Scan for the cell matching the given text and deliver its (X, Y) coordinate at center. 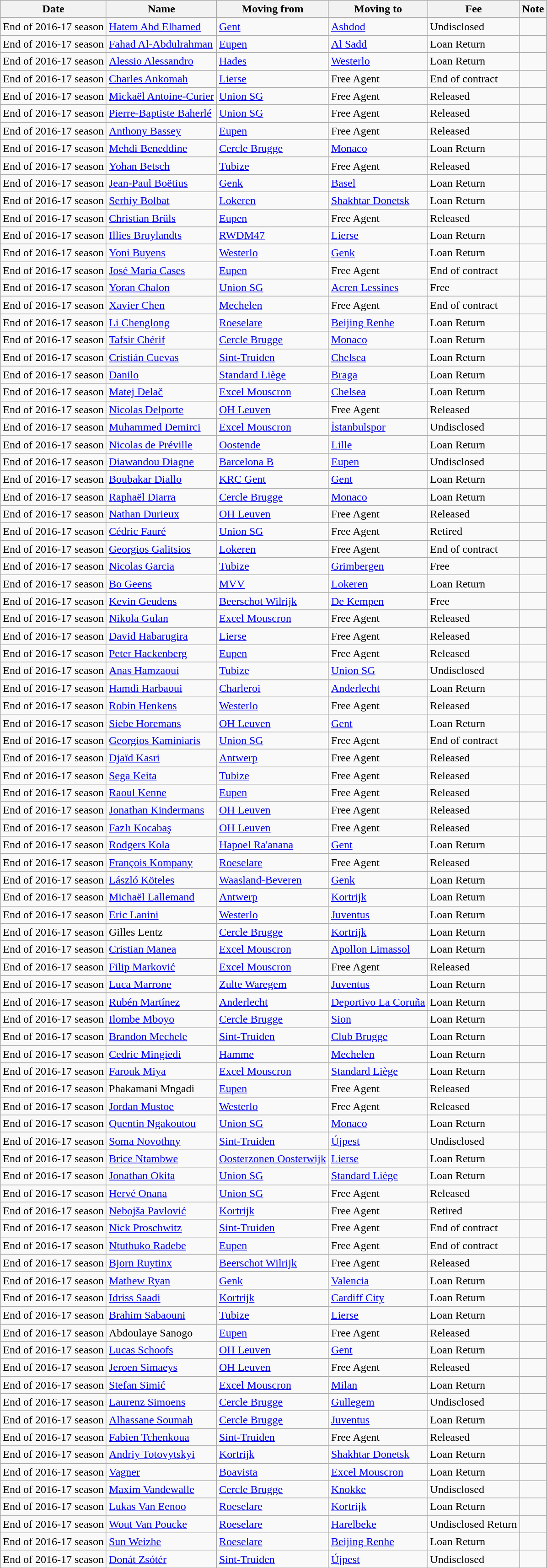
Yoni Buyens (161, 253)
Nick Proschwitz (161, 1228)
Rodgers Kola (161, 845)
Serhiy Bolbat (161, 200)
Sion (378, 1019)
Tafsir Chérif (161, 340)
Rubén Martínez (161, 1002)
Abdoulaye Sanogo (161, 1333)
Hatem Abd Elhamed (161, 27)
Lucas Schoofs (161, 1350)
RWDM47 (273, 236)
Charles Ankomah (161, 79)
Christian Brüls (161, 218)
Filip Marković (161, 967)
Brahim Sabaouni (161, 1315)
Fazlı Kocabaş (161, 828)
Wout Van Poucke (161, 1524)
Cédric Fauré (161, 532)
Gullegem (378, 1402)
Sega Keita (161, 776)
Jeroen Simaeys (161, 1368)
Date (54, 9)
Charleroi (273, 688)
Maxim Vandewalle (161, 1489)
Note (533, 9)
Nicolas de Préville (161, 444)
Vagner (161, 1472)
Lille (378, 444)
Alessio Alessandro (161, 61)
Basel (378, 183)
Laurenz Simoens (161, 1402)
Brice Ntambwe (161, 1158)
Brandon Mechele (161, 1036)
Deportivo La Coruña (378, 1002)
Matej Delač (161, 392)
Hervé Onana (161, 1193)
Alhassane Soumah (161, 1420)
Yoran Chalon (161, 288)
Valencia (378, 1280)
Raoul Kenne (161, 793)
Anas Hamzaoui (161, 671)
Nicolas Delporte (161, 410)
Muhammed Demirci (161, 427)
Anthony Bassey (161, 131)
Grimbergen (378, 566)
Hades (273, 61)
Mehdi Beneddine (161, 148)
Al Sadd (378, 44)
Harelbeke (378, 1524)
Jean-Paul Boëtius (161, 183)
Boubakar Diallo (161, 479)
Name (161, 9)
Boavista (273, 1472)
Club Brugge (378, 1036)
De Kempen (378, 601)
Fahad Al-Abdulrahman (161, 44)
Nicolas Garcia (161, 566)
Sun Weizhe (161, 1541)
Mathew Ryan (161, 1280)
KRC Gent (273, 479)
Lukas Van Eenoo (161, 1507)
Soma Novothny (161, 1141)
Nikola Gulan (161, 619)
Djaïd Kasri (161, 758)
Waasland-Beveren (273, 880)
Raphaël Diarra (161, 496)
Moving from (273, 9)
Stefan Simić (161, 1385)
Li Chenglong (161, 323)
Ilombe Mboyo (161, 1019)
Idriss Saadi (161, 1298)
Siebe Horemans (161, 723)
Farouk Miya (161, 1072)
Quentin Ngakoutou (161, 1124)
Milan (378, 1385)
Hamme (273, 1054)
Hamdi Harbaoui (161, 688)
Bjorn Ruytinx (161, 1263)
Oostende (273, 444)
Hapoel Ra'anana (273, 845)
Acren Lessines (378, 288)
Jonathan Okita (161, 1176)
Knokke (378, 1489)
Georgios Kaminiaris (161, 740)
Jonathan Kindermans (161, 810)
Undisclosed Return (474, 1524)
Ntuthuko Radebe (161, 1245)
Fabien Tchenkoua (161, 1437)
Bo Geens (161, 584)
Robin Henkens (161, 706)
İstanbulspor (378, 427)
Luca Marrone (161, 984)
Danilo (161, 375)
Eric Lanini (161, 915)
Gilles Lentz (161, 932)
Cedric Mingiedi (161, 1054)
László Köteles (161, 880)
Illies Bruylandts (161, 236)
Oosterzonen Oosterwijk (273, 1158)
Michaël Lallemand (161, 897)
Jordan Mustoe (161, 1106)
Moving to (378, 9)
José María Cases (161, 270)
Fee (474, 9)
Cristián Cuevas (161, 357)
Peter Hackenberg (161, 653)
Mickaël Antoine-Curier (161, 96)
MVV (273, 584)
Nathan Durieux (161, 514)
Georgios Galitsios (161, 549)
François Kompany (161, 862)
Barcelona B (273, 462)
Zulte Waregem (273, 984)
Andriy Totovytskyi (161, 1455)
Phakamani Mngadi (161, 1089)
Kevin Geudens (161, 601)
Diawandou Diagne (161, 462)
Yohan Betsch (161, 166)
Xavier Chen (161, 305)
Ashdod (378, 27)
Donát Zsótér (161, 1559)
Apollon Limassol (378, 949)
David Habarugira (161, 636)
Cristian Manea (161, 949)
Cardiff City (378, 1298)
Pierre‑Baptiste Baherlé (161, 113)
Nebojša Pavlović (161, 1211)
Braga (378, 375)
